For the text-containing cell, return its midpoint in [x, y] coordinate format. 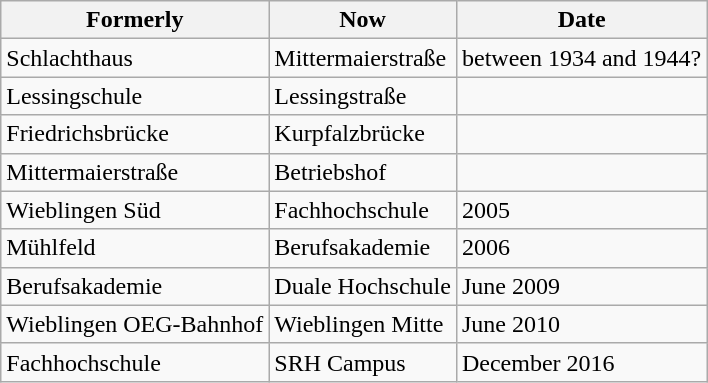
Friedrichsbrücke [135, 134]
between 1934 and 1944? [581, 58]
Lessingstraße [363, 96]
Kurpfalzbrücke [363, 134]
Now [363, 20]
Wieblingen OEG-Bahnhof [135, 324]
Wieblingen Süd [135, 210]
Schlachthaus [135, 58]
Wieblingen Mitte [363, 324]
Betriebshof [363, 172]
June 2009 [581, 286]
Duale Hochschule [363, 286]
SRH Campus [363, 362]
Mühlfeld [135, 248]
2005 [581, 210]
Date [581, 20]
June 2010 [581, 324]
Formerly [135, 20]
December 2016 [581, 362]
2006 [581, 248]
Lessingschule [135, 96]
